Identify which cell holds the provided text, then report its [X, Y] central coordinate. 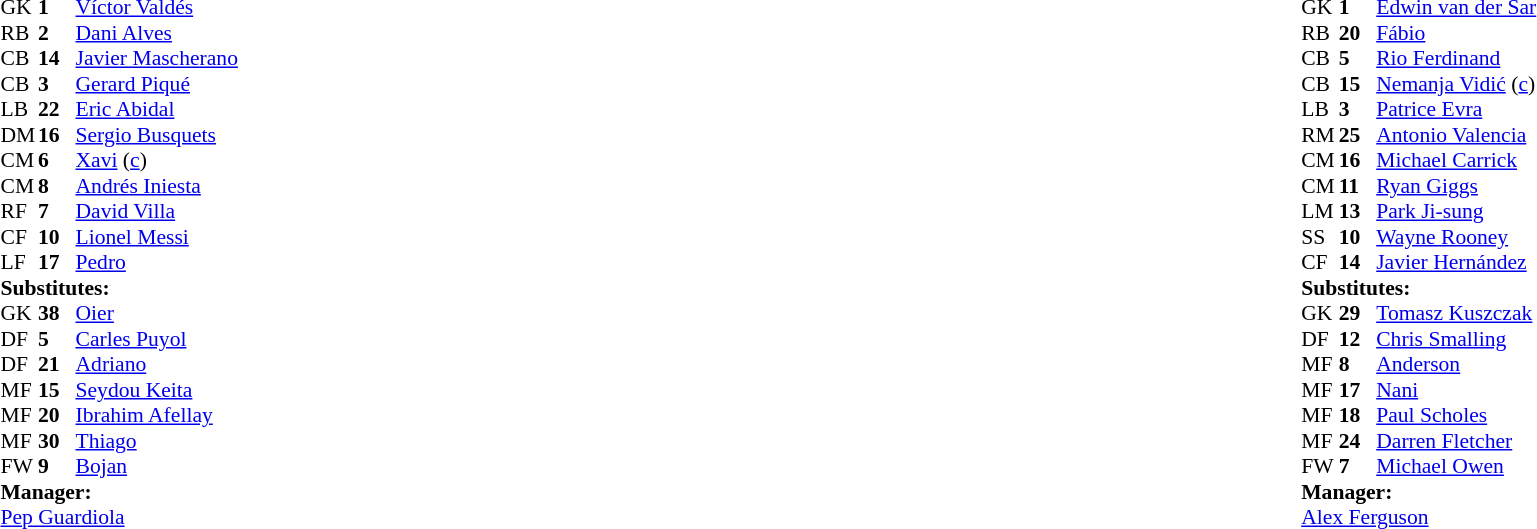
Carles Puyol [157, 339]
11 [1358, 186]
Sergio Busquets [157, 135]
Darren Fletcher [1456, 441]
Nani [1456, 390]
DM [19, 135]
Patrice Evra [1456, 109]
Rio Ferdinand [1456, 59]
9 [57, 467]
Chris Smalling [1456, 339]
David Villa [157, 211]
Fábio [1456, 33]
Tomasz Kuszczak [1456, 313]
Adriano [157, 365]
Bojan [157, 467]
SS [1320, 237]
6 [57, 161]
Lionel Messi [157, 237]
Antonio Valencia [1456, 135]
Ibrahim Afellay [157, 415]
Javier Hernández [1456, 263]
LF [19, 263]
Xavi (c) [157, 161]
Wayne Rooney [1456, 237]
Andrés Iniesta [157, 186]
Park Ji-sung [1456, 211]
Dani Alves [157, 33]
Ryan Giggs [1456, 186]
Oier [157, 313]
18 [1358, 415]
Pedro [157, 263]
Seydou Keita [157, 390]
RF [19, 211]
24 [1358, 441]
Anderson [1456, 365]
30 [57, 441]
38 [57, 313]
2 [57, 33]
13 [1358, 211]
Paul Scholes [1456, 415]
RM [1320, 135]
Michael Carrick [1456, 161]
Gerard Piqué [157, 84]
29 [1358, 313]
Nemanja Vidić (c) [1456, 84]
Eric Abidal [157, 109]
21 [57, 365]
Thiago [157, 441]
Javier Mascherano [157, 59]
LM [1320, 211]
Michael Owen [1456, 467]
25 [1358, 135]
22 [57, 109]
12 [1358, 339]
